Return the (X, Y) coordinate for the center point of the cell that contains the specified text.  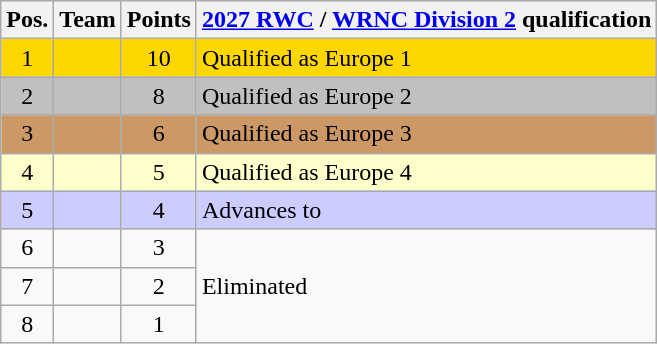
Qualified as Europe 4 (426, 172)
Qualified as Europe 3 (426, 134)
Points (158, 20)
Team (88, 20)
7 (28, 286)
Qualified as Europe 1 (426, 58)
Eliminated (426, 286)
10 (158, 58)
Qualified as Europe 2 (426, 96)
2027 RWC / WRNC Division 2 qualification (426, 20)
Pos. (28, 20)
Advances to (426, 210)
